Detect which cell encompasses the target text, then output its [x, y] center coordinate. 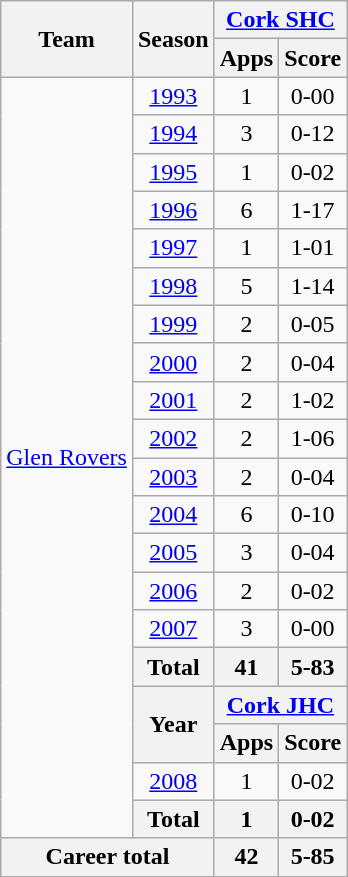
42 [246, 857]
Career total [108, 857]
2004 [173, 515]
1999 [173, 324]
0-10 [313, 515]
1994 [173, 134]
1995 [173, 172]
41 [246, 667]
1-17 [313, 210]
Season [173, 39]
0-12 [313, 134]
Cork JHC [280, 705]
0-05 [313, 324]
1-06 [313, 438]
5 [246, 286]
2003 [173, 477]
2001 [173, 400]
1998 [173, 286]
2000 [173, 362]
Cork SHC [280, 20]
2005 [173, 553]
1-14 [313, 286]
2006 [173, 591]
1-02 [313, 400]
2002 [173, 438]
Year [173, 724]
1997 [173, 248]
1993 [173, 96]
Team [67, 39]
1-01 [313, 248]
1996 [173, 210]
5-85 [313, 857]
Glen Rovers [67, 458]
2007 [173, 629]
5-83 [313, 667]
2008 [173, 781]
